Return (X, Y) of the center of cell containing provided text 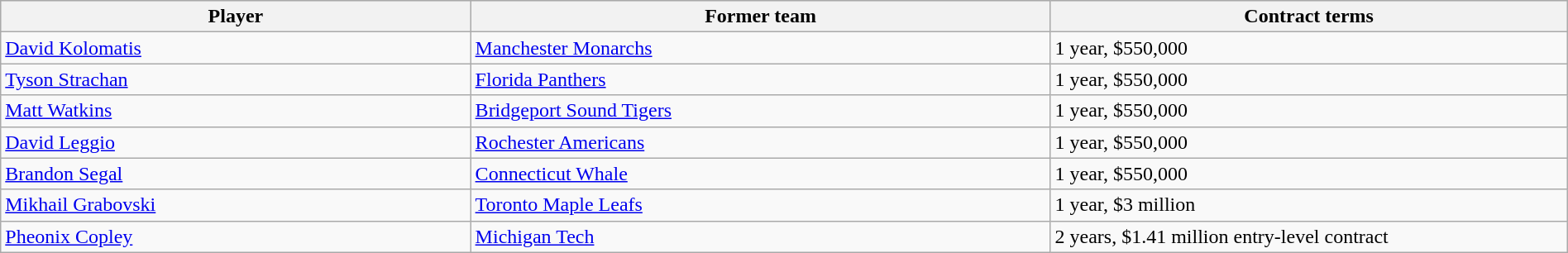
Connecticut Whale (761, 174)
Brandon Segal (236, 174)
Manchester Monarchs (761, 48)
David Leggio (236, 142)
Player (236, 17)
2 years, $1.41 million entry-level contract (1308, 236)
Pheonix Copley (236, 236)
Bridgeport Sound Tigers (761, 111)
Rochester Americans (761, 142)
Michigan Tech (761, 236)
David Kolomatis (236, 48)
1 year, $3 million (1308, 205)
Contract terms (1308, 17)
Tyson Strachan (236, 79)
Matt Watkins (236, 111)
Former team (761, 17)
Florida Panthers (761, 79)
Mikhail Grabovski (236, 205)
Toronto Maple Leafs (761, 205)
